Provide the (X, Y) coordinate of the cell's center where the given text is located.  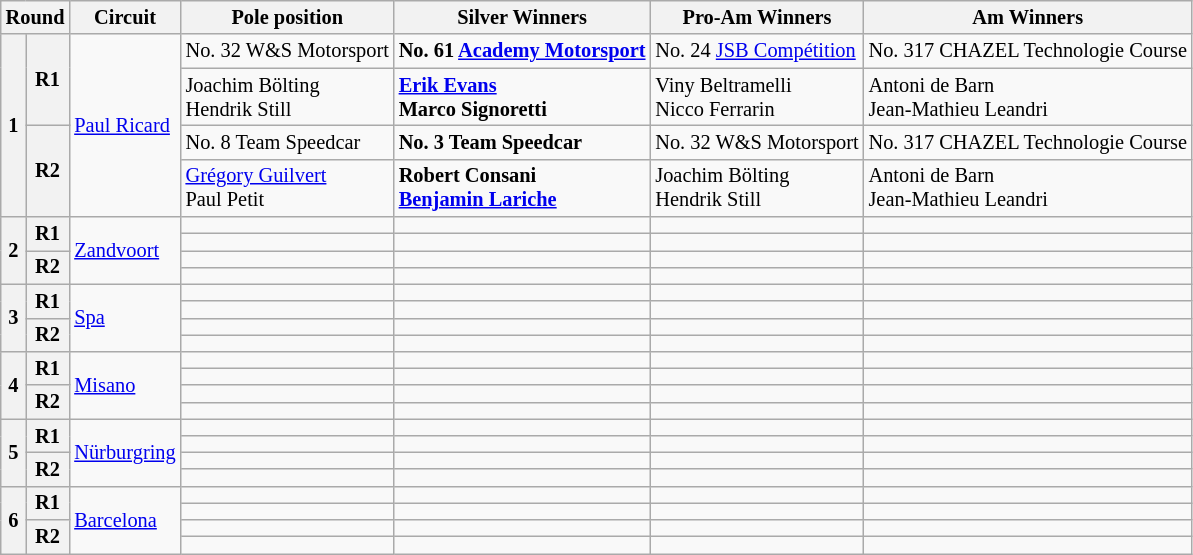
Pole position (288, 17)
Pro-Am Winners (756, 17)
Erik Evans Marco Signoretti (522, 97)
6 (14, 520)
Circuit (124, 17)
Zandvoort (124, 250)
3 (14, 318)
Viny Beltramelli Nicco Ferrarin (756, 97)
Robert Consani Benjamin Lariche (522, 188)
Nürburgring (124, 452)
No. 3 Team Speedcar (522, 142)
Barcelona (124, 520)
Spa (124, 318)
Misano (124, 384)
Paul Ricard (124, 126)
Round (36, 17)
No. 8 Team Speedcar (288, 142)
Grégory Guilvert Paul Petit (288, 188)
2 (14, 250)
No. 61 Academy Motorsport (522, 51)
1 (14, 126)
Silver Winners (522, 17)
Am Winners (1028, 17)
4 (14, 384)
No. 24 JSB Compétition (756, 51)
5 (14, 452)
